Find where the given text appears and provide that cell's center as (x, y) coordinate. 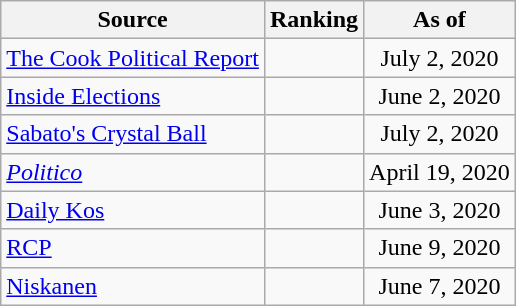
As of (440, 20)
Sabato's Crystal Ball (133, 134)
Daily Kos (133, 210)
Niskanen (133, 286)
April 19, 2020 (440, 172)
Source (133, 20)
Politico (133, 172)
June 7, 2020 (440, 286)
RCP (133, 248)
The Cook Political Report (133, 58)
June 2, 2020 (440, 96)
June 9, 2020 (440, 248)
Ranking (314, 20)
Inside Elections (133, 96)
June 3, 2020 (440, 210)
